Output the [X, Y] coordinate of the center of the cell containing the given text.  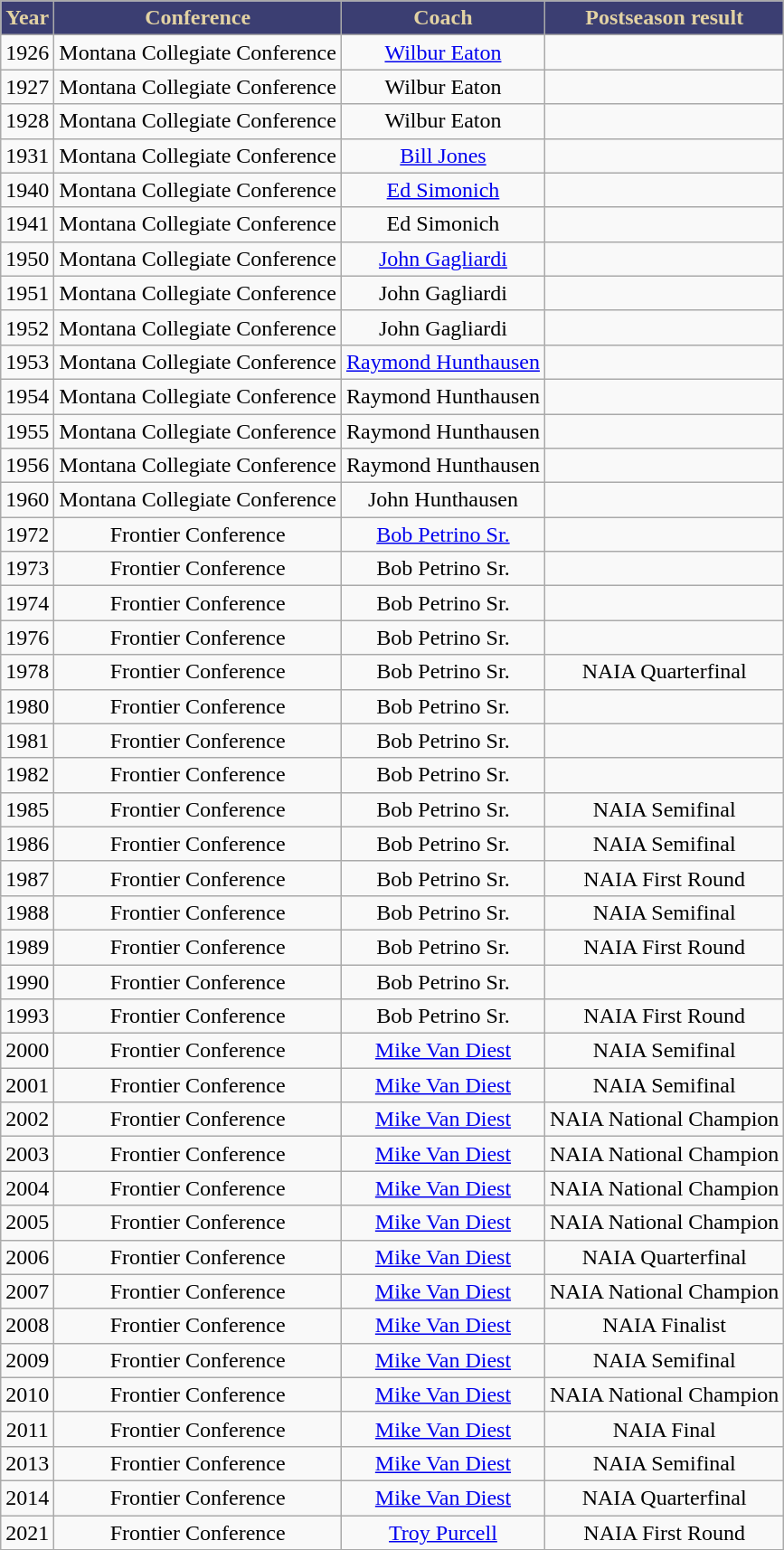
Bill Jones [443, 156]
Coach [443, 18]
1952 [27, 327]
2005 [27, 1223]
1954 [27, 396]
1985 [27, 809]
1978 [27, 672]
2007 [27, 1291]
Postseason result [664, 18]
2014 [27, 1498]
1941 [27, 224]
2006 [27, 1257]
1976 [27, 638]
2010 [27, 1394]
1926 [27, 52]
1972 [27, 534]
1993 [27, 1016]
2004 [27, 1188]
1990 [27, 981]
1981 [27, 741]
Troy Purcell [443, 1533]
1956 [27, 466]
1927 [27, 87]
Year [27, 18]
2021 [27, 1533]
2001 [27, 1085]
2013 [27, 1463]
1940 [27, 190]
1928 [27, 121]
2011 [27, 1429]
1980 [27, 706]
2008 [27, 1326]
1989 [27, 947]
1951 [27, 293]
1953 [27, 362]
2002 [27, 1120]
Conference [198, 18]
2000 [27, 1051]
NAIA Final [664, 1429]
2009 [27, 1360]
1988 [27, 912]
1973 [27, 569]
1974 [27, 603]
John Hunthausen [443, 500]
1982 [27, 775]
1960 [27, 500]
NAIA Finalist [664, 1326]
1987 [27, 878]
1931 [27, 156]
1950 [27, 259]
1955 [27, 431]
2003 [27, 1154]
1986 [27, 844]
